Locate the cell with the specified text and output its [x, y] center coordinate. 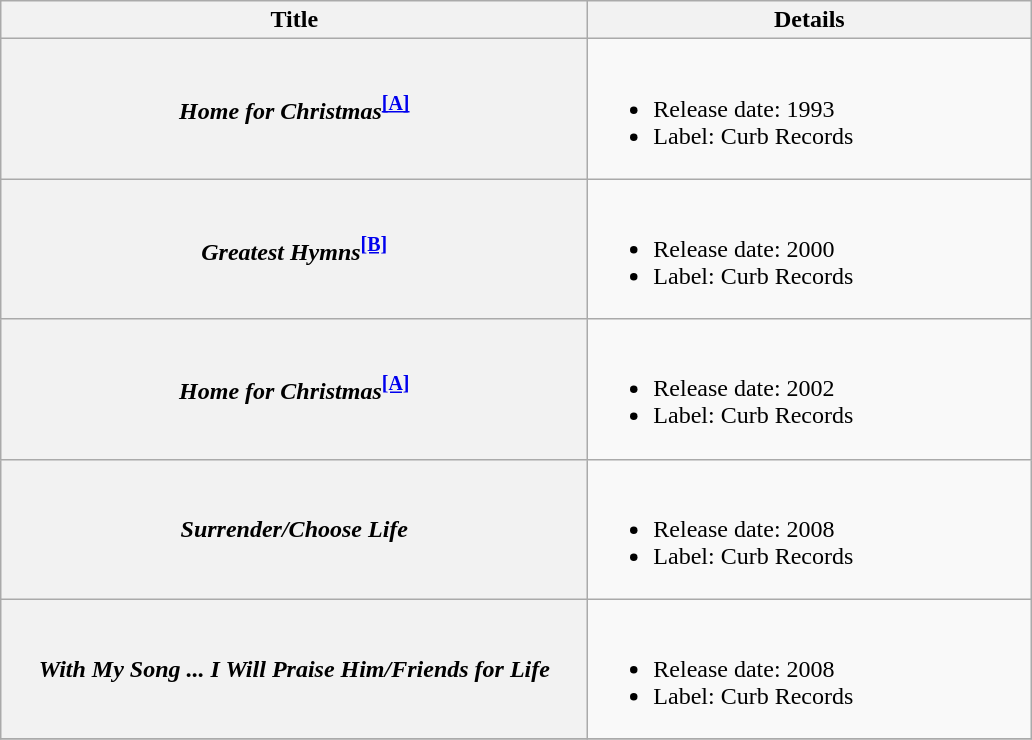
Release date: 2002Label: Curb Records [810, 389]
Surrender/Choose Life [294, 529]
Title [294, 20]
With My Song ... I Will Praise Him/Friends for Life [294, 669]
Release date: 2000Label: Curb Records [810, 249]
Details [810, 20]
Greatest Hymns[B] [294, 249]
Release date: 1993Label: Curb Records [810, 109]
